For the text-containing cell, return its midpoint in (X, Y) coordinate format. 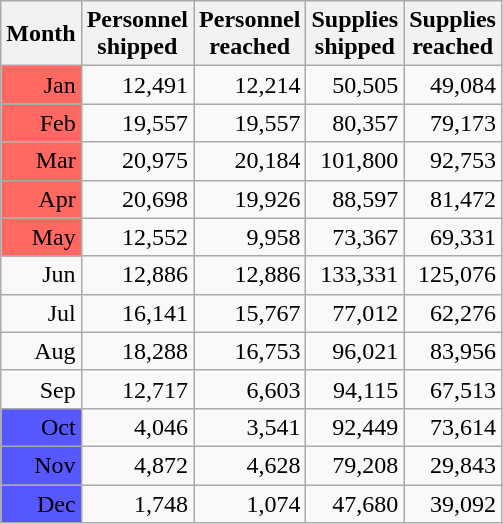
Feb (41, 123)
39,092 (453, 503)
1,748 (137, 503)
92,753 (453, 161)
Jun (41, 275)
29,843 (453, 465)
Sep (41, 389)
Jul (41, 313)
Supplies shipped (355, 34)
77,012 (355, 313)
101,800 (355, 161)
May (41, 237)
Apr (41, 199)
Personnel reached (250, 34)
88,597 (355, 199)
6,603 (250, 389)
81,472 (453, 199)
125,076 (453, 275)
Month (41, 34)
79,208 (355, 465)
1,074 (250, 503)
Aug (41, 351)
18,288 (137, 351)
50,505 (355, 85)
Nov (41, 465)
Dec (41, 503)
62,276 (453, 313)
20,975 (137, 161)
96,021 (355, 351)
15,767 (250, 313)
Supplies reached (453, 34)
19,926 (250, 199)
20,698 (137, 199)
16,753 (250, 351)
67,513 (453, 389)
133,331 (355, 275)
73,614 (453, 427)
83,956 (453, 351)
73,367 (355, 237)
79,173 (453, 123)
Jan (41, 85)
92,449 (355, 427)
12,717 (137, 389)
12,491 (137, 85)
Mar (41, 161)
4,046 (137, 427)
12,214 (250, 85)
80,357 (355, 123)
16,141 (137, 313)
69,331 (453, 237)
Oct (41, 427)
47,680 (355, 503)
20,184 (250, 161)
Personnel shipped (137, 34)
9,958 (250, 237)
4,872 (137, 465)
3,541 (250, 427)
94,115 (355, 389)
12,552 (137, 237)
4,628 (250, 465)
49,084 (453, 85)
